Pinpoint the cell where the given text exists, returning its [x, y] midpoint coordinate. 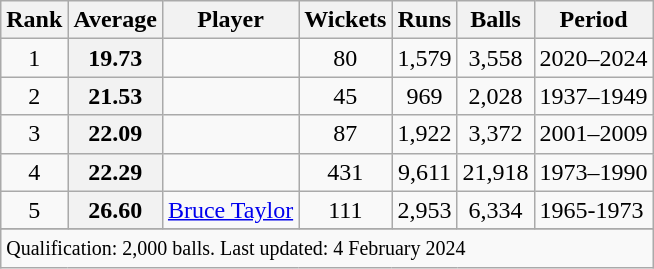
Player [230, 20]
26.60 [116, 210]
1 [34, 58]
2 [34, 96]
6,334 [496, 210]
3,558 [496, 58]
1965-1973 [594, 210]
1937–1949 [594, 96]
Balls [496, 20]
3,372 [496, 134]
22.09 [116, 134]
Wickets [346, 20]
111 [346, 210]
431 [346, 172]
87 [346, 134]
Qualification: 2,000 balls. Last updated: 4 February 2024 [327, 248]
3 [34, 134]
2001–2009 [594, 134]
2,953 [424, 210]
1973–1990 [594, 172]
2,028 [496, 96]
Rank [34, 20]
19.73 [116, 58]
1,579 [424, 58]
21.53 [116, 96]
969 [424, 96]
Bruce Taylor [230, 210]
5 [34, 210]
4 [34, 172]
Runs [424, 20]
9,611 [424, 172]
2020–2024 [594, 58]
45 [346, 96]
21,918 [496, 172]
Period [594, 20]
80 [346, 58]
Average [116, 20]
22.29 [116, 172]
1,922 [424, 134]
